From the cell containing the given text, extract its center point as [x, y] coordinate. 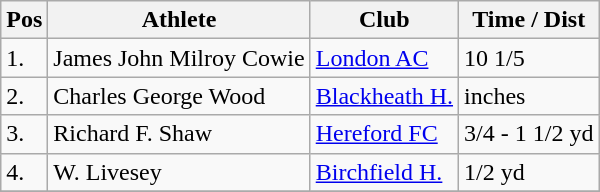
3/4 - 1 1/2 yd [529, 134]
Club [384, 20]
James John Milroy Cowie [179, 58]
Pos [24, 20]
Blackheath H. [384, 96]
1/2 yd [529, 172]
London AC [384, 58]
Hereford FC [384, 134]
Time / Dist [529, 20]
Athlete [179, 20]
2. [24, 96]
Birchfield H. [384, 172]
10 1/5 [529, 58]
4. [24, 172]
1. [24, 58]
Richard F. Shaw [179, 134]
3. [24, 134]
inches [529, 96]
W. Livesey [179, 172]
Charles George Wood [179, 96]
